Determine the [x, y] coordinate at the center of the cell enclosing the given text.  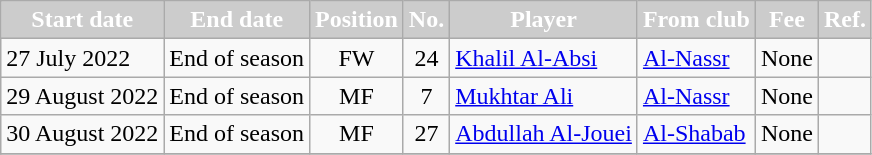
End date [237, 20]
Fee [786, 20]
27 July 2022 [82, 58]
Mukhtar Ali [544, 96]
Abdullah Al-Jouei [544, 134]
FW [357, 58]
Start date [82, 20]
Khalil Al-Absi [544, 58]
Al-Shabab [696, 134]
29 August 2022 [82, 96]
Player [544, 20]
30 August 2022 [82, 134]
27 [426, 134]
7 [426, 96]
From club [696, 20]
Position [357, 20]
No. [426, 20]
Ref. [844, 20]
24 [426, 58]
